Output the (x, y) coordinate of the center of the cell containing the given text.  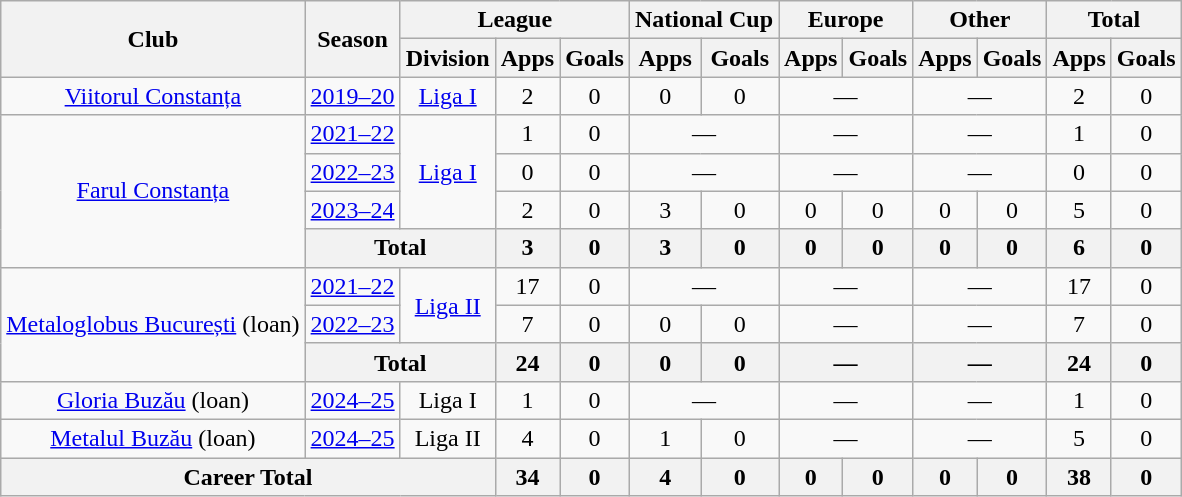
League (514, 20)
Metaloglobus București (loan) (153, 324)
Metalul Buzău (loan) (153, 438)
Club (153, 39)
2023–24 (352, 210)
Season (352, 39)
Other (980, 20)
Europe (846, 20)
National Cup (704, 20)
6 (1079, 248)
Career Total (248, 477)
Division (448, 58)
Gloria Buzău (loan) (153, 400)
Viitorul Constanța (153, 96)
34 (527, 477)
Farul Constanța (153, 191)
2019–20 (352, 96)
38 (1079, 477)
